From the cell containing the given text, extract its center point as [X, Y] coordinate. 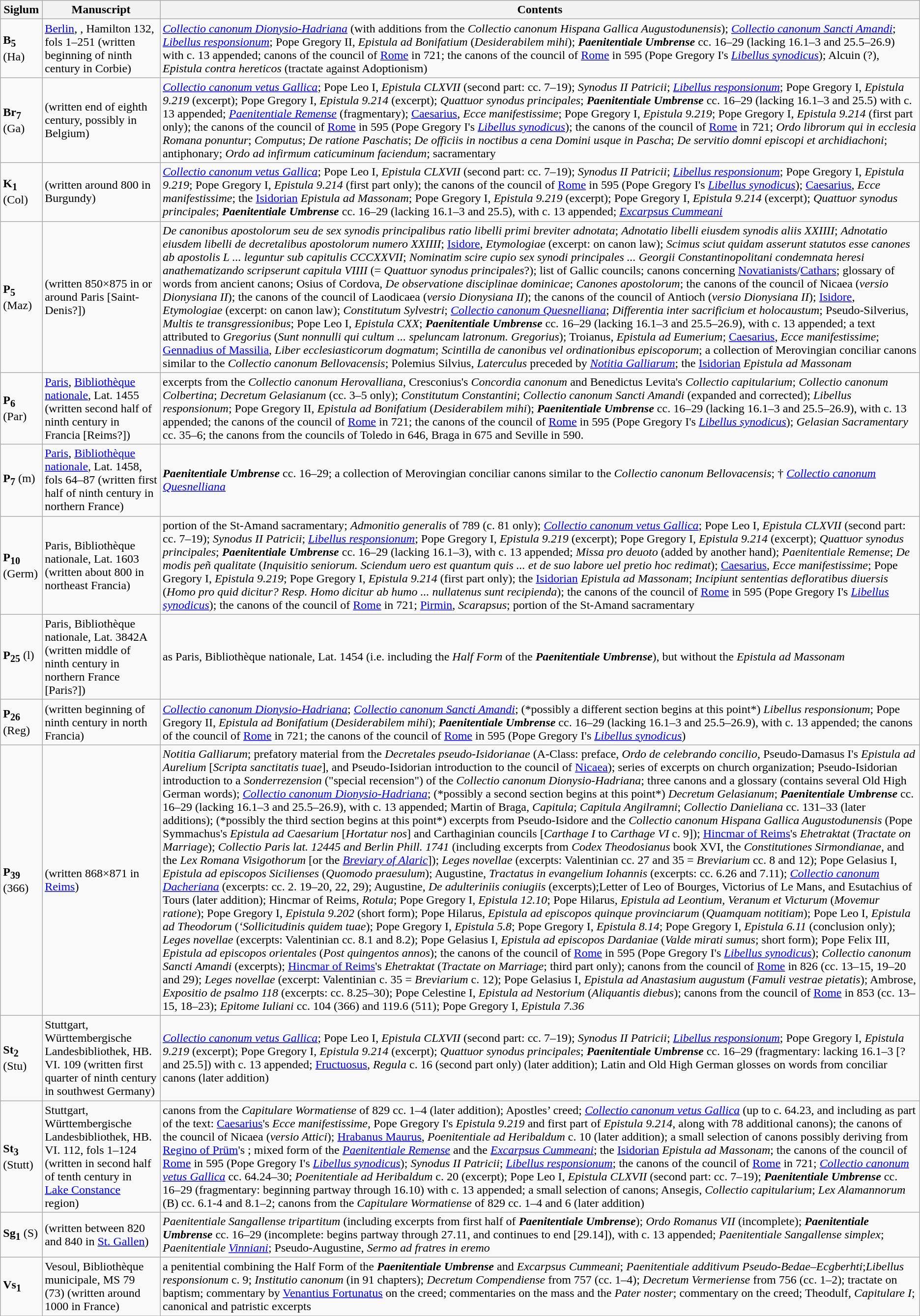
St2 (Stu) [22, 1058]
Paris, Bibliothèque nationale, Lat. 1455 (written second half of ninth century in Francia [Reims?]) [101, 408]
P6 (Par) [22, 408]
Contents [540, 10]
Sg1 (S) [22, 1235]
P7 (m) [22, 480]
Berlin, , Hamilton 132, fols 1–251 (written beginning of ninth century in Corbie) [101, 48]
Vesoul, Bibliothèque municipale, MS 79 (73) (written around 1000 in France) [101, 1287]
(written end of eighth century, possibly in Belgium) [101, 120]
K1 (Col) [22, 192]
P5 (Maz) [22, 297]
Br7 (Ga) [22, 120]
(written 868×871 in Reims) [101, 880]
B5 (Ha) [22, 48]
(written 850×875 in or around Paris [Saint-Denis?]) [101, 297]
as Paris, Bibliothèque nationale, Lat. 1454 (i.e. including the Half Form of the Paenitentiale Umbrense), but without the Epistula ad Massonam [540, 657]
Manuscript [101, 10]
Paris, Bibliothèque nationale, Lat. 3842A (written middle of ninth century in northern France [Paris?]) [101, 657]
(written between 820 and 840 in St. Gallen) [101, 1235]
(written beginning of ninth century in north Francia) [101, 722]
Stuttgart, Württembergische Landesbibliothek, HB. VI. 112, fols 1–124 (written in second half of tenth century in Lake Constance region) [101, 1157]
P26 (Reg) [22, 722]
Siglum [22, 10]
P10 (Germ) [22, 565]
(written around 800 in Burgundy) [101, 192]
P39 (366) [22, 880]
Paris, Bibliothèque nationale, Lat. 1458, fols 64–87 (written first half of ninth century in northern France) [101, 480]
Stuttgart, Württembergische Landesbibliothek, HB. VI. 109 (written first quarter of ninth century in southwest Germany) [101, 1058]
Paris, Bibliothèque nationale, Lat. 1603 (written about 800 in northeast Francia) [101, 565]
P25 (l) [22, 657]
St3 (Stutt) [22, 1157]
Vs1 [22, 1287]
